Detect which cell encompasses the target text, then output its [x, y] center coordinate. 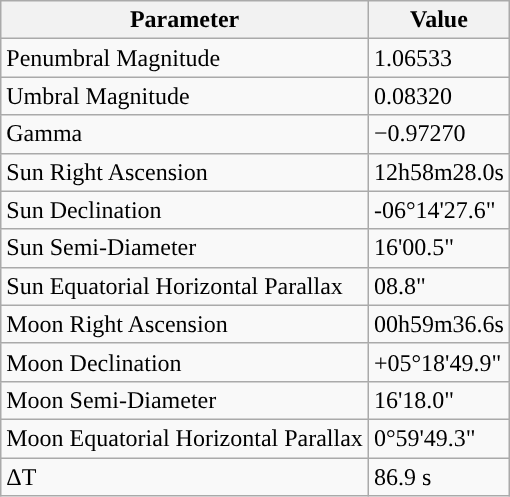
−0.97270 [438, 134]
Moon Right Ascension [185, 324]
16'18.0" [438, 400]
Sun Declination [185, 210]
86.9 s [438, 477]
Sun Semi-Diameter [185, 248]
ΔT [185, 477]
Moon Declination [185, 362]
-06°14'27.6" [438, 210]
1.06533 [438, 58]
Sun Right Ascension [185, 172]
0.08320 [438, 96]
Gamma [185, 134]
Sun Equatorial Horizontal Parallax [185, 286]
12h58m28.0s [438, 172]
00h59m36.6s [438, 324]
Moon Semi-Diameter [185, 400]
08.8" [438, 286]
16'00.5" [438, 248]
Parameter [185, 20]
0°59'49.3" [438, 438]
Moon Equatorial Horizontal Parallax [185, 438]
Penumbral Magnitude [185, 58]
+05°18'49.9" [438, 362]
Umbral Magnitude [185, 96]
Value [438, 20]
